Pinpoint the cell where the given text exists, returning its [x, y] midpoint coordinate. 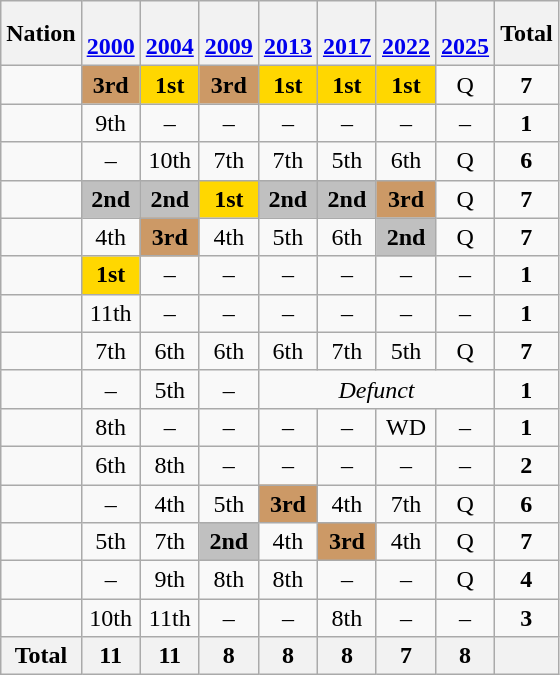
2000 [110, 34]
Nation [41, 34]
3 [527, 618]
2017 [346, 34]
2013 [288, 34]
WD [406, 427]
Defunct [376, 389]
2009 [228, 34]
2022 [406, 34]
4 [527, 580]
2 [527, 465]
2025 [466, 34]
2004 [170, 34]
